Capture the cell that displays the provided text and extract its (x, y) central coordinate. 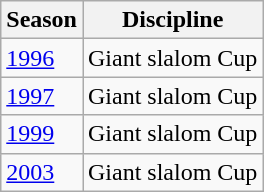
Discipline (172, 20)
1999 (42, 134)
1997 (42, 96)
Season (42, 20)
1996 (42, 58)
2003 (42, 172)
